From the cell containing the given text, extract its center point as (X, Y) coordinate. 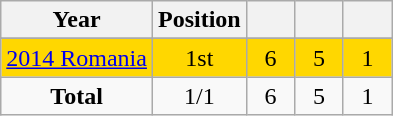
Total (77, 96)
Position (199, 20)
Year (77, 20)
1st (199, 58)
2014 Romania (77, 58)
1/1 (199, 96)
